Capture the cell that displays the provided text and extract its (x, y) central coordinate. 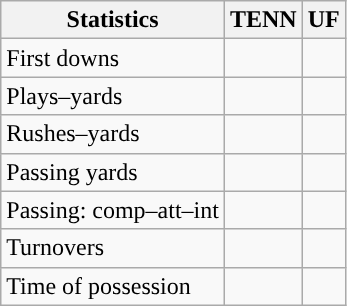
Turnovers (113, 248)
First downs (113, 58)
Statistics (113, 20)
Rushes–yards (113, 134)
UF (324, 20)
Passing yards (113, 172)
Passing: comp–att–int (113, 210)
TENN (263, 20)
Time of possession (113, 286)
Plays–yards (113, 96)
